Determine the [X, Y] coordinate at the center of the cell enclosing the given text.  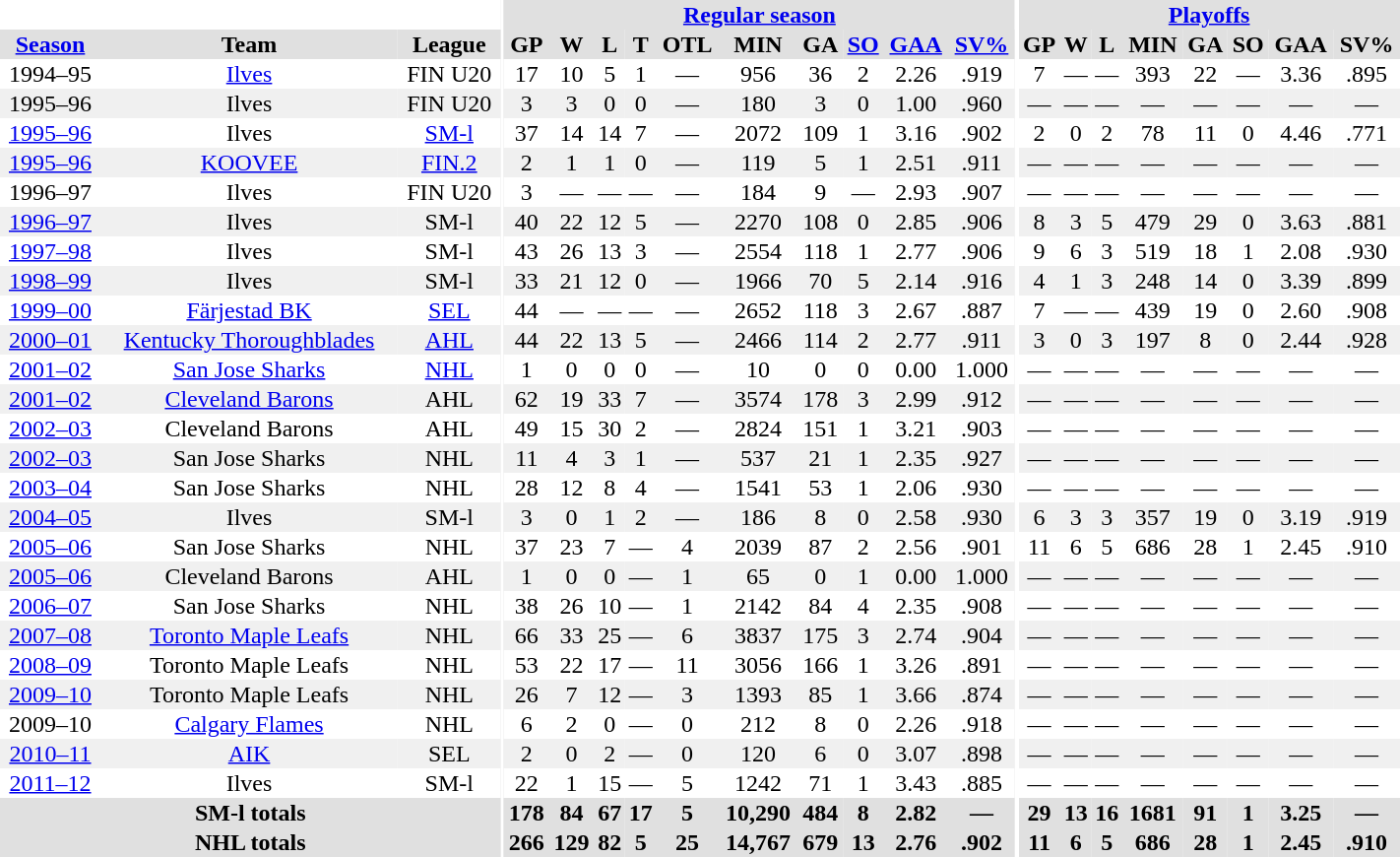
36 [820, 74]
2.08 [1301, 251]
1994–95 [50, 74]
10,290 [758, 813]
129 [572, 842]
2.06 [916, 488]
2010–11 [50, 754]
.907 [982, 192]
.885 [982, 783]
.904 [982, 635]
49 [527, 428]
70 [820, 281]
16 [1107, 813]
82 [609, 842]
108 [820, 222]
537 [758, 458]
91 [1205, 813]
18 [1205, 251]
679 [820, 842]
393 [1152, 74]
3.21 [916, 428]
3.25 [1301, 813]
40 [527, 222]
2.74 [916, 635]
2.14 [916, 281]
Season [50, 44]
3056 [758, 665]
.918 [982, 724]
30 [609, 428]
2.93 [916, 192]
2011–12 [50, 783]
.899 [1367, 281]
3.66 [916, 694]
1.00 [916, 103]
2142 [758, 606]
3.63 [1301, 222]
3.26 [916, 665]
2.85 [916, 222]
3.39 [1301, 281]
2.51 [916, 163]
3.16 [916, 133]
1999–00 [50, 310]
166 [820, 665]
3.36 [1301, 74]
.916 [982, 281]
2652 [758, 310]
2.99 [916, 399]
League [449, 44]
248 [1152, 281]
2003–04 [50, 488]
1541 [758, 488]
186 [758, 517]
.903 [982, 428]
38 [527, 606]
1966 [758, 281]
120 [758, 754]
2007–08 [50, 635]
2.76 [916, 842]
Regular season [760, 15]
.874 [982, 694]
3.43 [916, 783]
357 [1152, 517]
3837 [758, 635]
1997–98 [50, 251]
2.56 [916, 547]
2466 [758, 340]
439 [1152, 310]
4.46 [1301, 133]
2270 [758, 222]
66 [527, 635]
.901 [982, 547]
Playoffs [1209, 15]
180 [758, 103]
OTL [687, 44]
3.07 [916, 754]
109 [820, 133]
.898 [982, 754]
2824 [758, 428]
2072 [758, 133]
519 [1152, 251]
Färjestad BK [249, 310]
197 [1152, 340]
T [641, 44]
85 [820, 694]
151 [820, 428]
.960 [982, 103]
2.44 [1301, 340]
.891 [982, 665]
1393 [758, 694]
2554 [758, 251]
1681 [1152, 813]
119 [758, 163]
67 [609, 813]
Kentucky Thoroughblades [249, 340]
266 [527, 842]
.928 [1367, 340]
14,767 [758, 842]
.771 [1367, 133]
2.82 [916, 813]
.912 [982, 399]
Calgary Flames [249, 724]
484 [820, 813]
184 [758, 192]
71 [820, 783]
FIN.2 [449, 163]
479 [1152, 222]
1242 [758, 783]
43 [527, 251]
SM-l totals [250, 813]
114 [820, 340]
3.19 [1301, 517]
78 [1152, 133]
.887 [982, 310]
2039 [758, 547]
1998–99 [50, 281]
2.67 [916, 310]
3574 [758, 399]
956 [758, 74]
175 [820, 635]
2006–07 [50, 606]
65 [758, 576]
2008–09 [50, 665]
87 [820, 547]
23 [572, 547]
62 [527, 399]
212 [758, 724]
2004–05 [50, 517]
.881 [1367, 222]
2.58 [916, 517]
Team [249, 44]
.895 [1367, 74]
AIK [249, 754]
.927 [982, 458]
2000–01 [50, 340]
2.60 [1301, 310]
NHL totals [250, 842]
KOOVEE [249, 163]
